Output the (x, y) coordinate of the center of the cell containing the given text.  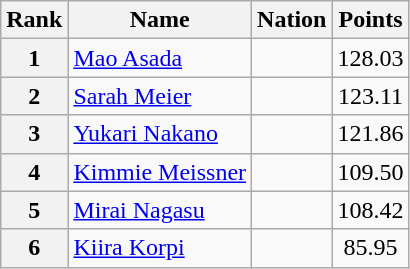
2 (34, 96)
5 (34, 210)
1 (34, 58)
Points (370, 20)
Yukari Nakano (160, 134)
85.95 (370, 248)
Mirai Nagasu (160, 210)
Kiira Korpi (160, 248)
Mao Asada (160, 58)
128.03 (370, 58)
3 (34, 134)
123.11 (370, 96)
6 (34, 248)
121.86 (370, 134)
Rank (34, 20)
4 (34, 172)
109.50 (370, 172)
Kimmie Meissner (160, 172)
Name (160, 20)
Nation (292, 20)
Sarah Meier (160, 96)
108.42 (370, 210)
